From the cell containing the given text, extract its center point as [x, y] coordinate. 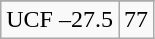
77 [136, 20]
UCF –27.5 [60, 20]
